Pinpoint the cell where the given text exists, returning its (X, Y) midpoint coordinate. 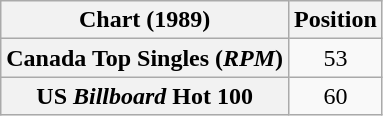
Position (336, 20)
60 (336, 96)
US Billboard Hot 100 (145, 96)
Chart (1989) (145, 20)
53 (336, 58)
Canada Top Singles (RPM) (145, 58)
